Provide the (X, Y) coordinate of the cell's center where the given text is located.  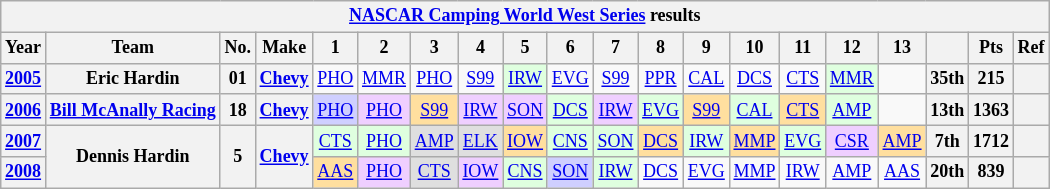
13 (902, 48)
13th (948, 110)
Dennis Hardin (132, 156)
Make (284, 48)
No. (238, 48)
839 (992, 172)
Year (24, 48)
9 (706, 48)
2 (384, 48)
NASCAR Camping World West Series results (525, 16)
2005 (24, 78)
Eric Hardin (132, 78)
18 (238, 110)
ELK (480, 140)
6 (570, 48)
Pts (992, 48)
PPR (661, 78)
4 (480, 48)
CSR (852, 140)
1 (336, 48)
Bill McAnally Racing (132, 110)
10 (754, 48)
35th (948, 78)
2006 (24, 110)
12 (852, 48)
8 (661, 48)
1363 (992, 110)
01 (238, 78)
7th (948, 140)
Ref (1031, 48)
Team (132, 48)
2008 (24, 172)
2007 (24, 140)
1712 (992, 140)
3 (434, 48)
7 (616, 48)
11 (803, 48)
215 (992, 78)
20th (948, 172)
